Search for the cell housing the specified text and yield its [X, Y] center coordinate. 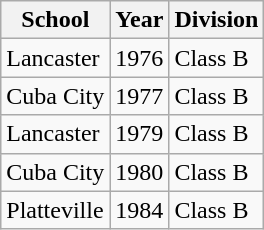
1979 [140, 134]
1980 [140, 172]
Division [216, 20]
1977 [140, 96]
Platteville [56, 210]
1976 [140, 58]
1984 [140, 210]
Year [140, 20]
School [56, 20]
